Return [X, Y] of the center of cell containing provided text 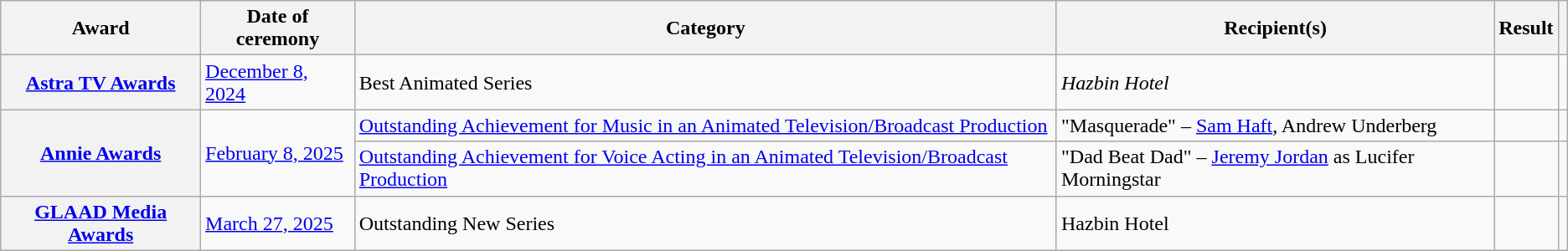
Outstanding Achievement for Voice Acting in an Animated Television/Broadcast Production [705, 169]
Category [705, 28]
Date of ceremony [278, 28]
Result [1526, 28]
Recipient(s) [1275, 28]
March 27, 2025 [278, 223]
GLAAD Media Awards [101, 223]
Award [101, 28]
Best Animated Series [705, 82]
Annie Awards [101, 152]
February 8, 2025 [278, 152]
December 8, 2024 [278, 82]
Astra TV Awards [101, 82]
"Dad Beat Dad" – Jeremy Jordan as Lucifer Morningstar [1275, 169]
Outstanding New Series [705, 223]
"Masquerade" – Sam Haft, Andrew Underberg [1275, 125]
Outstanding Achievement for Music in an Animated Television/Broadcast Production [705, 125]
